Pinpoint the cell where the given text exists, returning its [x, y] midpoint coordinate. 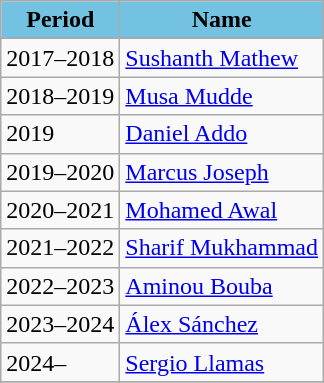
Period [60, 20]
Sergio Llamas [222, 362]
2023–2024 [60, 324]
Sharif Mukhammad [222, 248]
Musa Mudde [222, 96]
Álex Sánchez [222, 324]
2017–2018 [60, 58]
Aminou Bouba [222, 286]
Mohamed Awal [222, 210]
2020–2021 [60, 210]
2019–2020 [60, 172]
Marcus Joseph [222, 172]
Daniel Addo [222, 134]
2021–2022 [60, 248]
Name [222, 20]
2022–2023 [60, 286]
Sushanth Mathew [222, 58]
2018–2019 [60, 96]
2019 [60, 134]
2024– [60, 362]
